Detect which cell encompasses the target text, then output its (x, y) center coordinate. 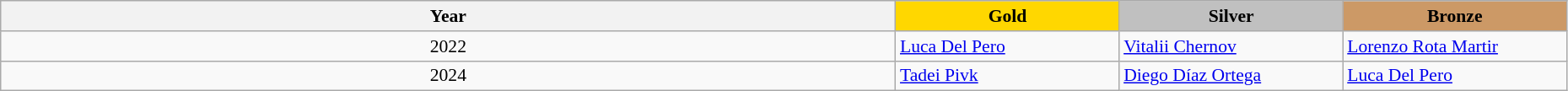
2022 (449, 46)
2024 (449, 76)
Bronze (1454, 16)
Silver (1231, 16)
Year (449, 16)
Lorenzo Rota Martir (1454, 46)
Tadei Pivk (1007, 76)
Diego Díaz Ortega (1231, 76)
Vitalii Chernov (1231, 46)
Gold (1007, 16)
